For the text-containing cell, return its midpoint in [x, y] coordinate format. 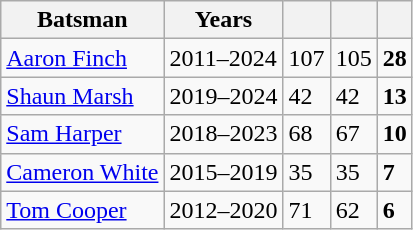
Tom Cooper [82, 210]
105 [354, 58]
68 [306, 134]
Cameron White [82, 172]
10 [394, 134]
Sam Harper [82, 134]
Shaun Marsh [82, 96]
7 [394, 172]
2011–2024 [224, 58]
2015–2019 [224, 172]
Batsman [82, 20]
28 [394, 58]
71 [306, 210]
107 [306, 58]
6 [394, 210]
67 [354, 134]
13 [394, 96]
Aaron Finch [82, 58]
2018–2023 [224, 134]
Years [224, 20]
62 [354, 210]
2019–2024 [224, 96]
2012–2020 [224, 210]
